Provide the [X, Y] coordinate of the cell's center where the given text is located.  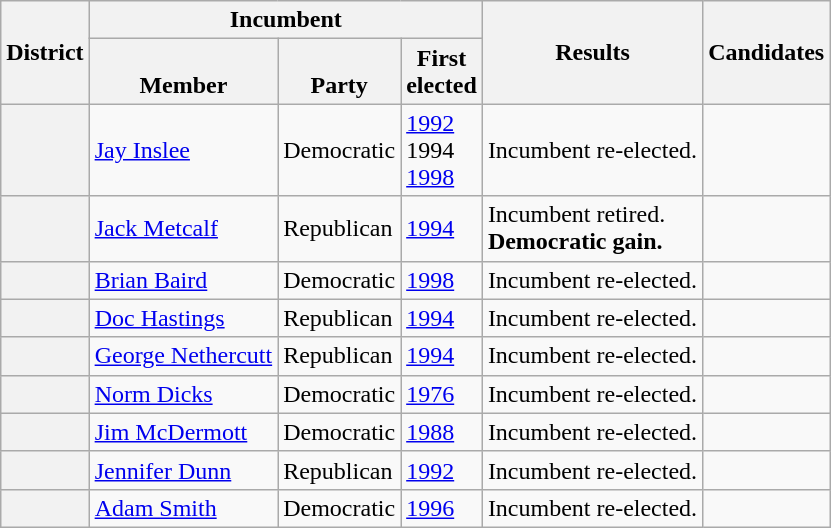
Member [184, 72]
Norm Dicks [184, 394]
George Nethercutt [184, 356]
Brian Baird [184, 280]
19921994 1998 [442, 150]
Jack Metcalf [184, 228]
Firstelected [442, 72]
1996 [442, 508]
1976 [442, 394]
Jim McDermott [184, 432]
Party [340, 72]
1992 [442, 470]
Results [592, 52]
Doc Hastings [184, 318]
Jay Inslee [184, 150]
1998 [442, 280]
District [45, 52]
1988 [442, 432]
Candidates [766, 52]
Incumbent [286, 20]
Jennifer Dunn [184, 470]
Incumbent retired.Democratic gain. [592, 228]
Adam Smith [184, 508]
